Extract the [X, Y] coordinate from the center of the cell holding the provided text.  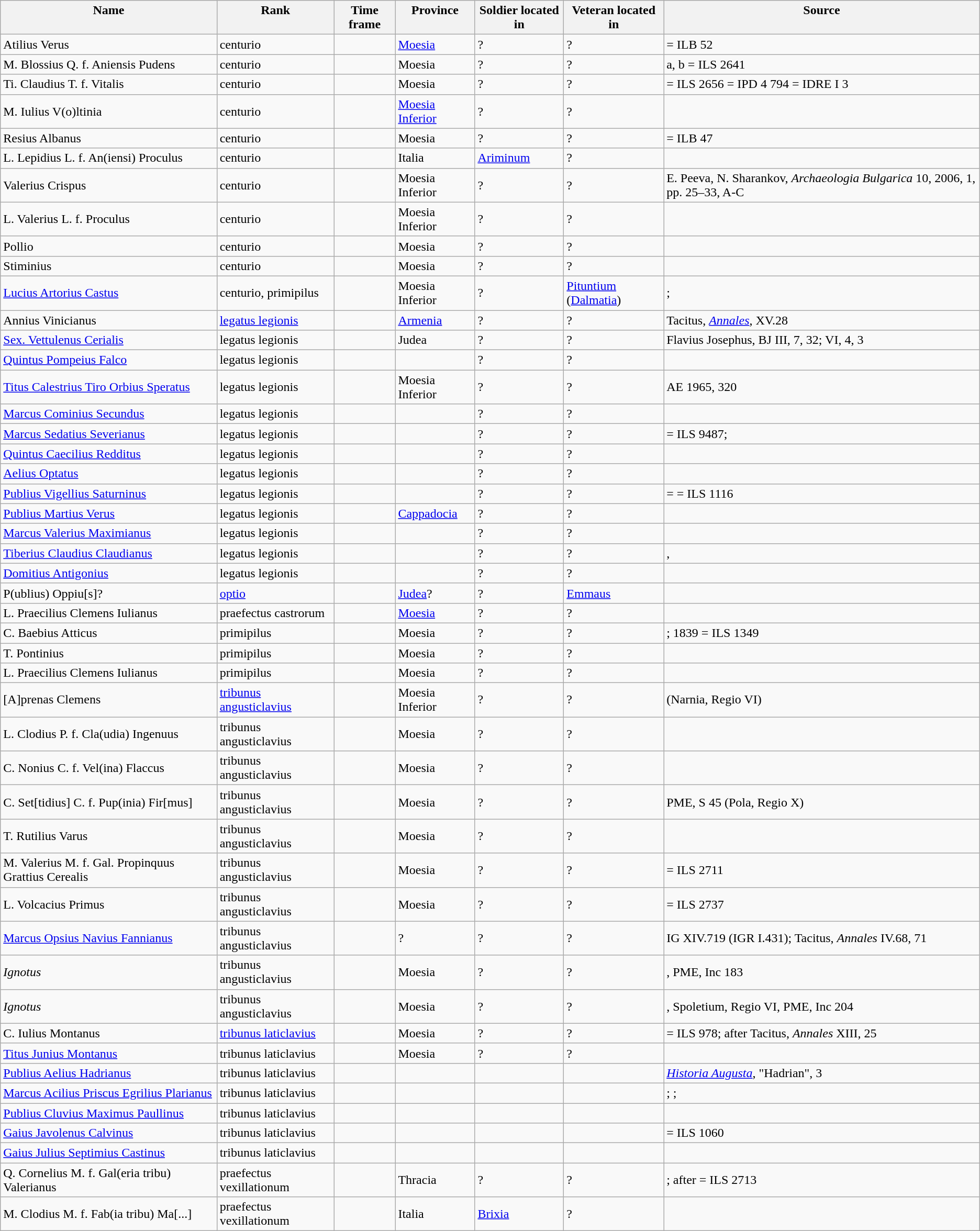
M. Valerius M. f. Gal. Propinquus Grattius Cerealis [109, 870]
, PME, Inc 183 [822, 972]
; [822, 293]
(Narnia, Regio VI) [822, 700]
Tiberius Claudius Claudianus [109, 553]
M. Iulius V(o)ltinia [109, 111]
Valerius Crispus [109, 185]
Publius Vigellius Saturninus [109, 494]
Publius Martius Verus [109, 513]
Publius Cluvius Maximus Paullinus [109, 1113]
Pituntium (Dalmatia) [614, 293]
T. Pontinius [109, 653]
Marcus Sedatius Severianus [109, 434]
Ariminum [519, 158]
L. Clodius P. f. Cla(udia) Ingenuus [109, 734]
Tacitus, Annales, XV.28 [822, 320]
Lucius Artorius Castus [109, 293]
Marcus Valerius Maximianus [109, 533]
Gaius Javolenus Calvinus [109, 1133]
L. Valerius L. f. Proculus [109, 219]
C. Nonius C. f. Vel(ina) Flaccus [109, 768]
Titus Junius Montanus [109, 1053]
T. Rutilius Varus [109, 836]
Titus Calestrius Tiro Orbius Speratus [109, 387]
Quintus Caecilius Redditus [109, 454]
= ILS 978; after Tacitus, Annales XIII, 25 [822, 1033]
Domitius Antigonius [109, 573]
Annius Vinicianus [109, 320]
Name [109, 18]
Marcus Opsius Navius Fannianus [109, 938]
L. Volcacius Primus [109, 904]
Sex. Vettulenus Cerialis [109, 340]
Historia Augusta, "Hadrian", 3 [822, 1073]
Publius Aelius Hadrianus [109, 1073]
Atilius Verus [109, 44]
Judea [435, 340]
Emmaus [614, 593]
Time frame [364, 18]
Aelius Optatus [109, 474]
Province [435, 18]
optio [275, 593]
Quintus Pompeius Falco [109, 360]
= ILB 52 [822, 44]
; 1839 = ILS 1349 [822, 633]
Flavius Josephus, BJ III, 7, 32; VI, 4, 3 [822, 340]
Source [822, 18]
praefectus castrorum [275, 613]
= ILS 2711 [822, 870]
= ILB 47 [822, 138]
= = ILS 1116 [822, 494]
PME, S 45 (Pola, Regio X) [822, 802]
Rank [275, 18]
AE 1965, 320 [822, 387]
, Spoletium, Regio VI, PME, Inc 204 [822, 1006]
Marcus Cominius Secundus [109, 414]
Judea? [435, 593]
; ; [822, 1093]
M. Clodius M. f. Fab(ia tribu) Ma[...] [109, 1214]
a, b = ILS 2641 [822, 64]
P(ublius) Oppiu[s]? [109, 593]
Thracia [435, 1180]
, [822, 553]
= ILS 9487; [822, 434]
; after = ILS 2713 [822, 1180]
Brixia [519, 1214]
C. Baebius Atticus [109, 633]
= ILS 1060 [822, 1133]
= ILS 2656 = IPD 4 794 = IDRE I 3 [822, 84]
C. Set[tidius] C. f. Pup(inia) Fir[mus] [109, 802]
Stiminius [109, 266]
E. Peeva, N. Sharankov, Archaeologia Bulgarica 10, 2006, 1, pp. 25–33, A-C [822, 185]
L. Lepidius L. f. An(iensi) Proculus [109, 158]
M. Blossius Q. f. Aniensis Pudens [109, 64]
Pollio [109, 246]
Soldier located in [519, 18]
Marcus Acilius Priscus Egrilius Plarianus [109, 1093]
Armenia [435, 320]
[A]prenas Clemens [109, 700]
Veteran located in [614, 18]
Ti. Claudius T. f. Vitalis [109, 84]
Q. Cornelius M. f. Gal(eria tribu) Valerianus [109, 1180]
Resius Albanus [109, 138]
Cappadocia [435, 513]
IG XIV.719 (IGR I.431); Tacitus, Annales IV.68, 71 [822, 938]
C. Iulius Montanus [109, 1033]
centurio, primipilus [275, 293]
Gaius Julius Septimius Castinus [109, 1153]
= ILS 2737 [822, 904]
